For the text-containing cell, return its midpoint in [x, y] coordinate format. 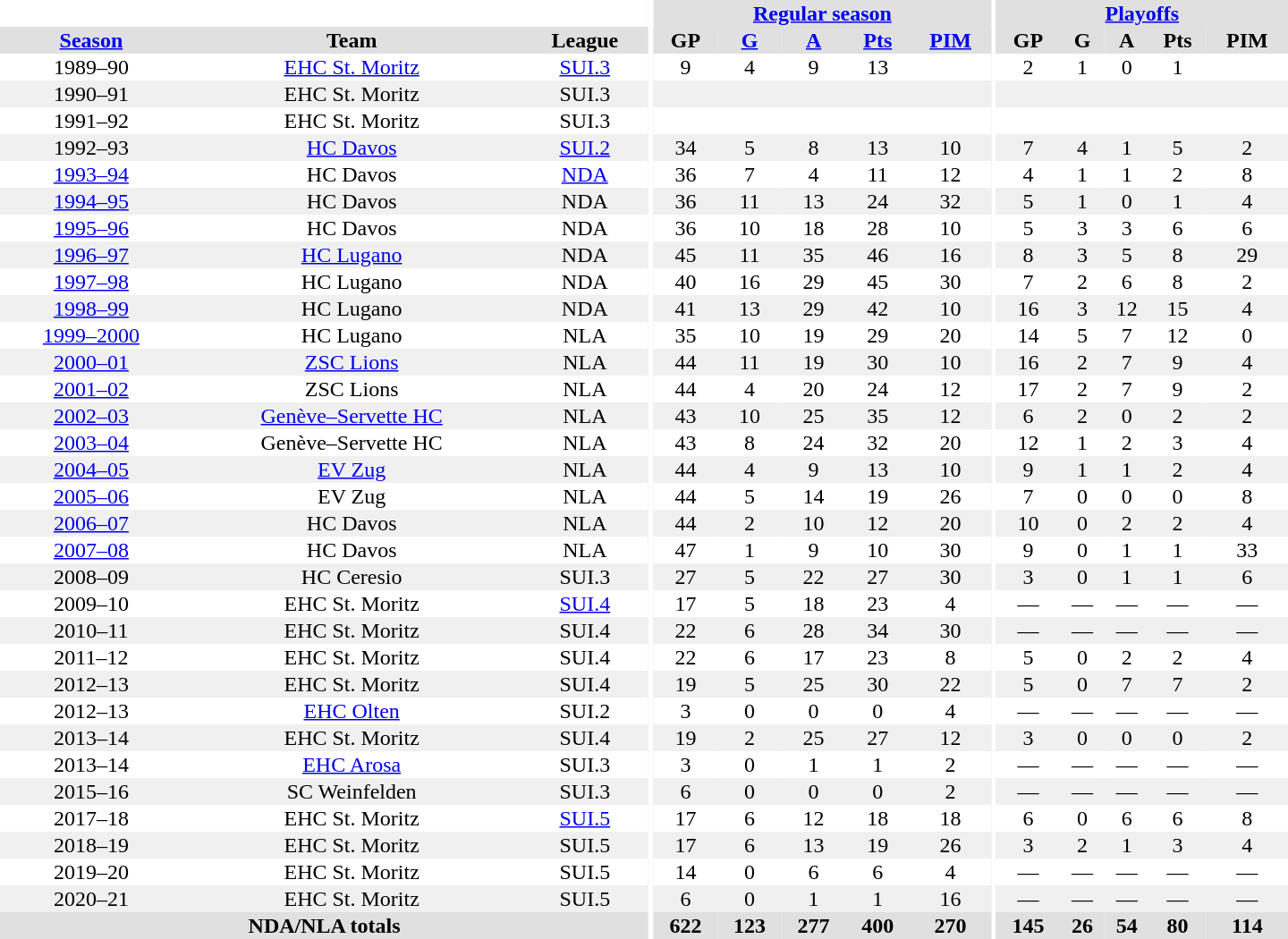
1993–94 [91, 174]
2000–01 [91, 362]
2010–11 [91, 630]
1998–99 [91, 309]
41 [686, 309]
2017–18 [91, 818]
2011–12 [91, 657]
1995–96 [91, 228]
80 [1177, 926]
1994–95 [91, 201]
270 [950, 926]
Season [91, 40]
SC Weinfelden [352, 791]
2008–09 [91, 577]
EHC Olten [352, 711]
2001–02 [91, 389]
1996–97 [91, 255]
2018–19 [91, 845]
EHC Arosa [352, 765]
1991–92 [91, 121]
54 [1127, 926]
2019–20 [91, 872]
40 [686, 282]
Playoffs [1142, 13]
2004–05 [91, 469]
2005–06 [91, 496]
42 [877, 309]
2003–04 [91, 443]
46 [877, 255]
622 [686, 926]
33 [1247, 550]
2020–21 [91, 899]
League [585, 40]
123 [750, 926]
400 [877, 926]
1990–91 [91, 94]
Regular season [823, 13]
15 [1177, 309]
NDA/NLA totals [324, 926]
1989–90 [91, 67]
1997–98 [91, 282]
47 [686, 550]
2006–07 [91, 523]
1992–93 [91, 148]
2007–08 [91, 550]
2015–16 [91, 791]
2002–03 [91, 416]
114 [1247, 926]
145 [1029, 926]
277 [814, 926]
Team [352, 40]
1999–2000 [91, 335]
2009–10 [91, 604]
HC Ceresio [352, 577]
